Identify which cell holds the provided text, then report its (X, Y) central coordinate. 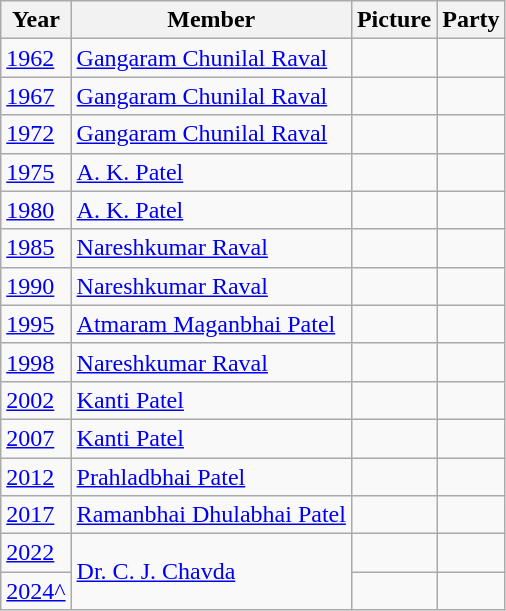
Year (36, 20)
1962 (36, 58)
2012 (36, 477)
Atmaram Maganbhai Patel (211, 324)
Prahladbhai Patel (211, 477)
Member (211, 20)
1980 (36, 210)
2022 (36, 553)
Dr. C. J. Chavda (211, 572)
2024^ (36, 591)
1995 (36, 324)
Party (471, 20)
1998 (36, 362)
1975 (36, 172)
2007 (36, 438)
1985 (36, 248)
Picture (394, 20)
1972 (36, 134)
2017 (36, 515)
1990 (36, 286)
1967 (36, 96)
Ramanbhai Dhulabhai Patel (211, 515)
2002 (36, 400)
